Output the [x, y] coordinate of the center of the cell containing the given text.  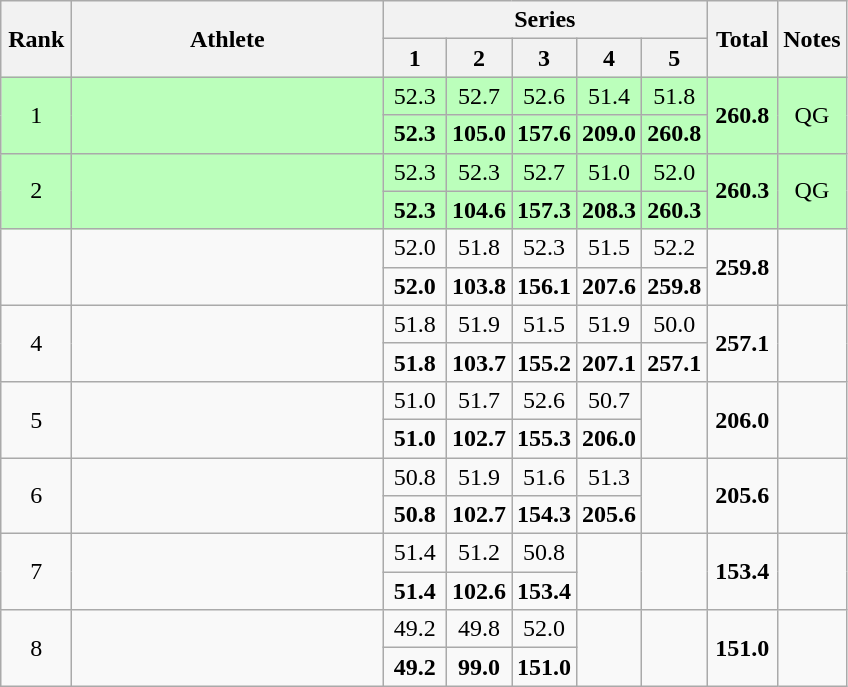
103.7 [478, 362]
155.3 [544, 438]
207.6 [610, 286]
3 [544, 58]
Total [742, 39]
154.3 [544, 515]
6 [36, 496]
105.0 [478, 134]
103.8 [478, 286]
208.3 [610, 210]
8 [36, 648]
Notes [812, 39]
52.2 [674, 248]
50.7 [610, 400]
51.3 [610, 477]
Series [545, 20]
51.2 [478, 553]
157.6 [544, 134]
99.0 [478, 667]
102.6 [478, 591]
49.8 [478, 629]
7 [36, 572]
51.6 [544, 477]
157.3 [544, 210]
104.6 [478, 210]
Athlete [228, 39]
156.1 [544, 286]
209.0 [610, 134]
50.0 [674, 324]
51.7 [478, 400]
207.1 [610, 362]
155.2 [544, 362]
Rank [36, 39]
